Search for the cell housing the specified text and yield its [X, Y] center coordinate. 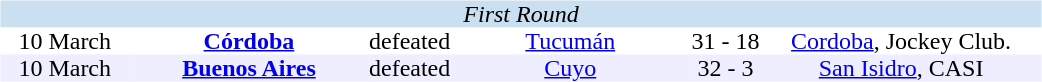
First Round [520, 14]
31 - 18 [725, 42]
Cordoba, Jockey Club. [902, 42]
Córdoba [249, 42]
Buenos Aires [249, 68]
San Isidro, CASI [902, 68]
Cuyo [570, 68]
32 - 3 [725, 68]
Tucumán [570, 42]
